For the text-containing cell, return its midpoint in (X, Y) coordinate format. 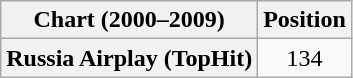
Russia Airplay (TopHit) (130, 58)
Chart (2000–2009) (130, 20)
Position (305, 20)
134 (305, 58)
